Return the [x, y] coordinate for the center point of the cell that contains the specified text.  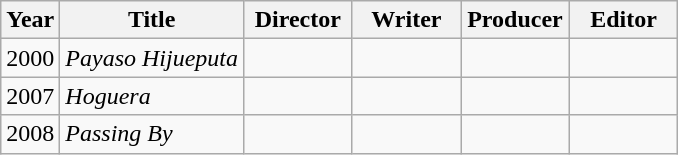
Title [152, 20]
2007 [30, 96]
Writer [406, 20]
Year [30, 20]
Director [298, 20]
Producer [516, 20]
Editor [624, 20]
Passing By [152, 134]
2000 [30, 58]
2008 [30, 134]
Hoguera [152, 96]
Payaso Hijueputa [152, 58]
